Capture the cell that displays the provided text and extract its (X, Y) central coordinate. 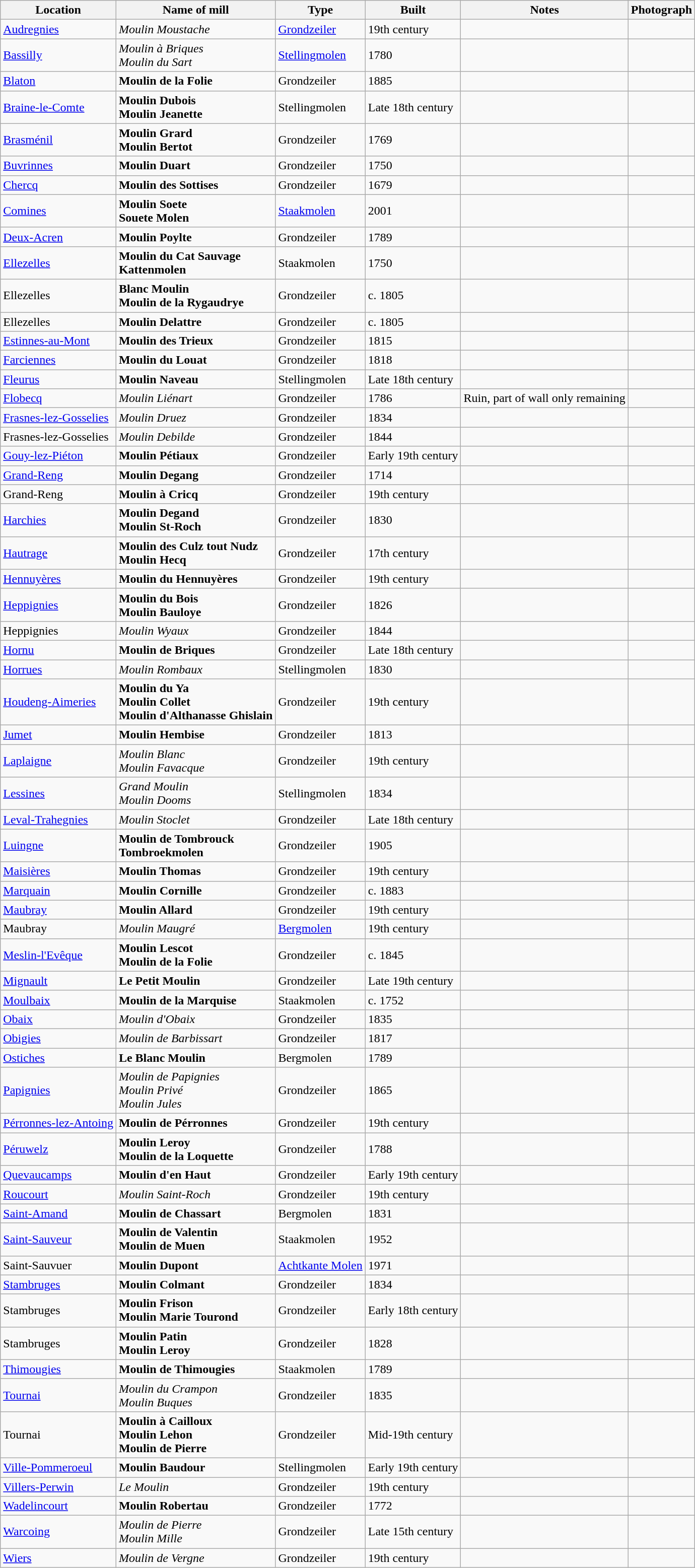
Saint-Sauveur (58, 1239)
Farciennes (58, 360)
Notes (544, 10)
Pérronnes-lez-Antoing (58, 1123)
Type (320, 10)
Obigies (58, 1038)
Moulin Maugré (195, 929)
Moulin Cornille (195, 891)
1813 (413, 735)
1831 (413, 1213)
Moulin FrisonMoulin Marie Tourond (195, 1311)
1885 (413, 81)
Hornu (58, 650)
2001 (413, 211)
Moulin LeroyMoulin de la Loquette (195, 1149)
Moulin du Cat SauvageKattenmolen (195, 263)
Moulin Naveau (195, 379)
17th century (413, 553)
Braine-le-Comte (58, 107)
Saint-Amand (58, 1213)
Flobecq (58, 398)
Moulin à CaillouxMoulin LehonMoulin de Pierre (195, 1435)
Moulin d'en Haut (195, 1175)
Moulin des Trieux (195, 341)
Péruwelz (58, 1149)
Roucourt (58, 1194)
Meslin-l'Evêque (58, 955)
Moulin SoeteSouete Molen (195, 211)
Moulin Liénart (195, 398)
Late 15th century (413, 1532)
Leval-Trahegnies (58, 820)
Photograph (661, 10)
Ostiches (58, 1057)
Moulin Degang (195, 475)
Jumet (58, 735)
Moulin Delattre (195, 322)
Moulin de Briques (195, 650)
Blaton (58, 81)
Moulin de Barbissart (195, 1038)
1769 (413, 140)
1971 (413, 1265)
Chercq (58, 185)
1679 (413, 185)
Moulin Pétiaux (195, 456)
Papignies (58, 1090)
Obaix (58, 1019)
Le Moulin (195, 1486)
Moulin Debilde (195, 437)
Horrues (58, 669)
Bassilly (58, 55)
Audregnies (58, 29)
Moulin Allard (195, 910)
Location (58, 10)
Ruin, part of wall only remaining (544, 398)
Hautrage (58, 553)
Moulin de Pérronnes (195, 1123)
Moulbaix (58, 1000)
Wiers (58, 1558)
Name of mill (195, 10)
Moulin Moustache (195, 29)
Moulin Duart (195, 166)
Ville-Pommeroeul (58, 1467)
Moulin de Chassart (195, 1213)
Luingne (58, 845)
1905 (413, 845)
Brasménil (58, 140)
c. 1883 (413, 891)
1772 (413, 1506)
Laplaigne (58, 761)
Moulin PatinMoulin Leroy (195, 1343)
Harchies (58, 520)
Grand MoulinMoulin Dooms (195, 794)
Fleurus (58, 379)
Late 19th century (413, 981)
Achtkante Molen (320, 1265)
Quevaucamps (58, 1175)
1788 (413, 1149)
1817 (413, 1038)
Saint-Sauvuer (58, 1265)
Moulin Saint-Roch (195, 1194)
Marquain (58, 891)
Early 18th century (413, 1311)
Moulin Wyaux (195, 631)
Le Petit Moulin (195, 981)
Warcoing (58, 1532)
Moulin Rombaux (195, 669)
Le Blanc Moulin (195, 1057)
Moulin du CramponMoulin Buques (195, 1395)
Moulin Stoclet (195, 820)
Moulin à BriquesMoulin du Sart (195, 55)
Moulin de Vergne (195, 1558)
Moulin DuboisMoulin Jeanette (195, 107)
Moulin du BoisMoulin Bauloye (195, 604)
Houdeng-Aimeries (58, 702)
Mid-19th century (413, 1435)
1815 (413, 341)
Moulin de PapigniesMoulin PrivéMoulin Jules (195, 1090)
Moulin de la Folie (195, 81)
1952 (413, 1239)
Mignault (58, 981)
Moulin Hembise (195, 735)
Thimougies (58, 1369)
Built (413, 10)
1826 (413, 604)
1828 (413, 1343)
Moulin DegandMoulin St-Roch (195, 520)
1780 (413, 55)
Moulin Thomas (195, 871)
Moulin du Louat (195, 360)
1865 (413, 1090)
Moulin de la Marquise (195, 1000)
Moulin du YaMoulin ColletMoulin d'Althanasse Ghislain (195, 702)
Maisières (58, 871)
Moulin de PierreMoulin Mille (195, 1532)
Moulin du Hennuyères (195, 579)
Moulin de Thimougies (195, 1369)
Moulin des Culz tout NudzMoulin Hecq (195, 553)
Villers-Perwin (58, 1486)
Moulin LescotMoulin de la Folie (195, 955)
Wadelincourt (58, 1506)
1714 (413, 475)
Moulin Poylte (195, 237)
Moulin Colmant (195, 1284)
Blanc MoulinMoulin de la Rygaudrye (195, 295)
Moulin de TombrouckTombroekmolen (195, 845)
Moulin GrardMoulin Bertot (195, 140)
Moulin Baudour (195, 1467)
1786 (413, 398)
c. 1752 (413, 1000)
Buvrinnes (58, 166)
Moulin des Sottises (195, 185)
Moulin Dupont (195, 1265)
1818 (413, 360)
Comines (58, 211)
Moulin BlancMoulin Favacque (195, 761)
Lessines (58, 794)
Moulin Robertau (195, 1506)
Hennuyères (58, 579)
Moulin à Cricq (195, 494)
c. 1845 (413, 955)
Moulin de ValentinMoulin de Muen (195, 1239)
Deux-Acren (58, 237)
Estinnes-au-Mont (58, 341)
Gouy-lez-Piéton (58, 456)
Moulin d'Obaix (195, 1019)
Moulin Druez (195, 418)
